Find where the given text appears and provide that cell's center as (X, Y) coordinate. 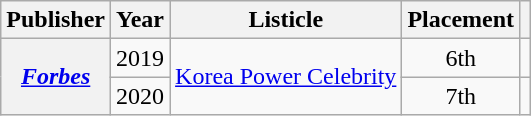
Placement (461, 20)
2019 (140, 58)
Publisher (56, 20)
2020 (140, 96)
Forbes (56, 77)
Listicle (286, 20)
Korea Power Celebrity (286, 77)
6th (461, 58)
7th (461, 96)
Year (140, 20)
